Find where the given text appears and provide that cell's center as [X, Y] coordinate. 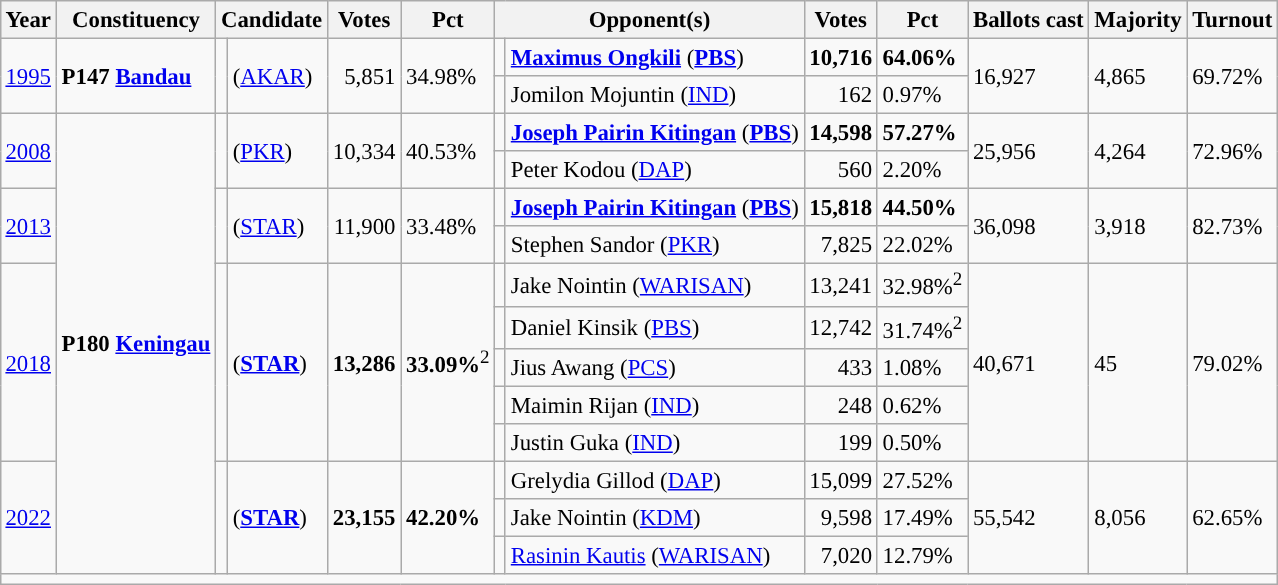
Ballots cast [1028, 20]
Jomilon Mojuntin (IND) [654, 95]
Year [28, 20]
40.53% [448, 152]
15,818 [840, 208]
2018 [28, 362]
433 [840, 367]
16,927 [1028, 76]
Jake Nointin (WARISAN) [654, 285]
Stephen Sandor (PKR) [654, 245]
27.52% [922, 480]
Rasinin Kautis (WARISAN) [654, 555]
Maximus Ongkili (PBS) [654, 57]
Jius Awang (PCS) [654, 367]
33.09%2 [448, 362]
4,865 [1138, 76]
10,716 [840, 57]
Peter Kodou (DAP) [654, 170]
Constituency [136, 20]
82.73% [1232, 226]
1995 [28, 76]
2022 [28, 518]
2008 [28, 152]
36,098 [1028, 226]
15,099 [840, 480]
64.06% [922, 57]
3,918 [1138, 226]
Turnout [1232, 20]
2.20% [922, 170]
162 [840, 95]
55,542 [1028, 518]
7,825 [840, 245]
1.08% [922, 367]
4,264 [1138, 152]
5,851 [364, 76]
2013 [28, 226]
23,155 [364, 518]
45 [1138, 362]
12,742 [840, 327]
0.97% [922, 95]
40,671 [1028, 362]
P147 Bandau [136, 76]
Majority [1138, 20]
22.02% [922, 245]
62.65% [1232, 518]
42.20% [448, 518]
13,241 [840, 285]
560 [840, 170]
31.74%2 [922, 327]
14,598 [840, 133]
17.49% [922, 518]
Jake Nointin (KDM) [654, 518]
Opponent(s) [650, 20]
79.02% [1232, 362]
72.96% [1232, 152]
13,286 [364, 362]
Candidate [272, 20]
Grelydia Gillod (DAP) [654, 480]
12.79% [922, 555]
32.98%2 [922, 285]
25,956 [1028, 152]
8,056 [1138, 518]
11,900 [364, 226]
(PKR) [277, 152]
(AKAR) [277, 76]
69.72% [1232, 76]
P180 Keningau [136, 344]
10,334 [364, 152]
44.50% [922, 208]
7,020 [840, 555]
Justin Guka (IND) [654, 442]
57.27% [922, 133]
9,598 [840, 518]
0.62% [922, 405]
Maimin Rijan (IND) [654, 405]
Daniel Kinsik (PBS) [654, 327]
0.50% [922, 442]
33.48% [448, 226]
34.98% [448, 76]
199 [840, 442]
248 [840, 405]
